Output the [x, y] coordinate of the center of the cell containing the given text.  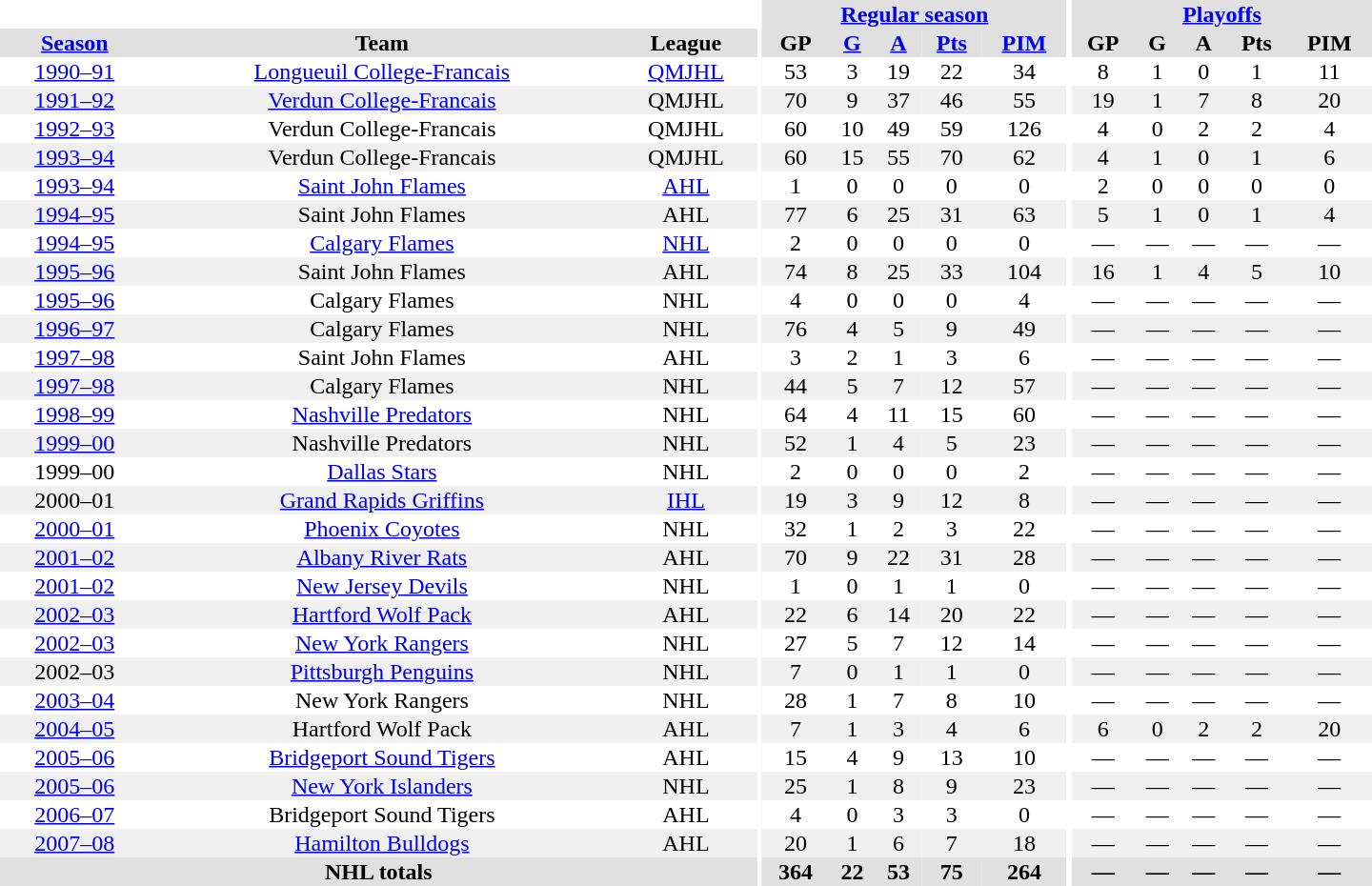
16 [1103, 272]
NHL totals [379, 872]
57 [1023, 386]
13 [951, 757]
Dallas Stars [383, 472]
59 [951, 129]
46 [951, 100]
New York Islanders [383, 786]
77 [796, 214]
Pittsburgh Penguins [383, 672]
Albany River Rats [383, 557]
Playoffs [1221, 14]
264 [1023, 872]
75 [951, 872]
Phoenix Coyotes [383, 529]
Grand Rapids Griffins [383, 500]
1996–97 [74, 329]
Longueuil College-Francais [383, 71]
34 [1023, 71]
2004–05 [74, 729]
126 [1023, 129]
44 [796, 386]
1992–93 [74, 129]
37 [899, 100]
1998–99 [74, 414]
2006–07 [74, 815]
18 [1023, 843]
IHL [686, 500]
1991–92 [74, 100]
74 [796, 272]
Regular season [915, 14]
76 [796, 329]
Team [383, 43]
62 [1023, 157]
1990–91 [74, 71]
32 [796, 529]
League [686, 43]
2007–08 [74, 843]
33 [951, 272]
104 [1023, 272]
52 [796, 443]
Hamilton Bulldogs [383, 843]
Season [74, 43]
27 [796, 643]
364 [796, 872]
2003–04 [74, 700]
63 [1023, 214]
New Jersey Devils [383, 586]
64 [796, 414]
